Scan for the cell matching the given text and deliver its [x, y] coordinate at center. 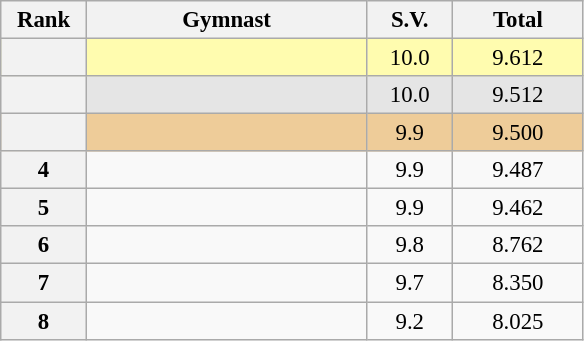
4 [44, 170]
5 [44, 208]
S.V. [410, 20]
7 [44, 283]
8 [44, 321]
9.2 [410, 321]
9.8 [410, 245]
9.500 [518, 133]
Gymnast [226, 20]
8.350 [518, 283]
9.462 [518, 208]
9.512 [518, 95]
9.612 [518, 58]
Rank [44, 20]
9.7 [410, 283]
9.487 [518, 170]
Total [518, 20]
8.025 [518, 321]
8.762 [518, 245]
6 [44, 245]
